Locate the cell with the specified text and output its [X, Y] center coordinate. 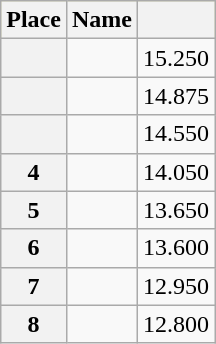
14.875 [176, 96]
14.550 [176, 134]
13.600 [176, 248]
14.050 [176, 172]
12.800 [176, 324]
6 [34, 248]
13.650 [176, 210]
5 [34, 210]
Place [34, 20]
15.250 [176, 58]
4 [34, 172]
7 [34, 286]
12.950 [176, 286]
8 [34, 324]
Name [102, 20]
